Pinpoint the cell where the given text exists, returning its (X, Y) midpoint coordinate. 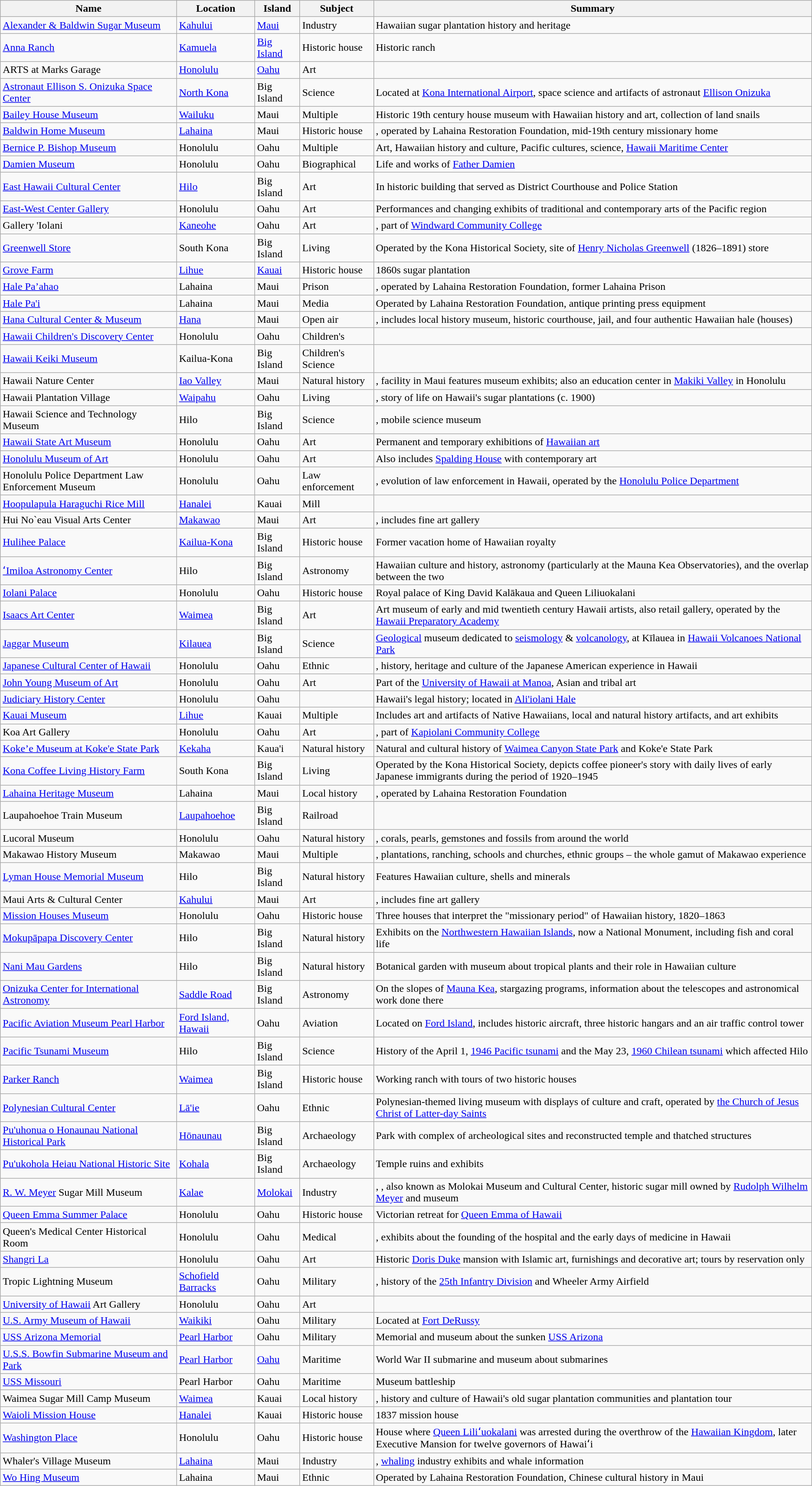
USS Missouri (88, 1382)
John Young Museum of Art (88, 682)
Medical (337, 1237)
, , also known as Molokai Museum and Cultural Center, historic sugar mill owned by Rudolph Wilhelm Meyer and museum (593, 1192)
Pu'uhonua o Honaunau National Historical Park (88, 1136)
Queen's Medical Center Historical Room (88, 1237)
Astronaut Ellison S. Onizuka Space Center (88, 92)
On the slopes of Mauna Kea, stargazing programs, information about the telescopes and astronomical work done there (593, 994)
Art museum of early and mid twentieth century Hawaii artists, also retail gallery, operated by the Hawaii Preparatory Academy (593, 615)
Media (337, 303)
Located on Ford Island, includes historic aircraft, three historic hangars and an air traffic control tower (593, 1023)
, story of life on Hawaii's sugar plantations (c. 1900) (593, 397)
Kaneohe (216, 225)
Geological museum dedicated to seismology & volcanology, at Kīlauea in Hawaii Volcanoes National Park (593, 644)
Koa Art Gallery (88, 732)
Kalae (216, 1192)
Also includes Spalding House with contemporary art (593, 459)
Lyman House Memorial Museum (88, 876)
, includes local history museum, historic courthouse, jail, and four authentic Hawaiian hale (houses) (593, 320)
Whaler's Village Museum (88, 1461)
Art, Hawaiian history and culture, Pacific cultures, science, Hawaii Maritime Center (593, 148)
Gallery 'Iolani (88, 225)
Hawaii Science and Technology Museum (88, 420)
Operated by Lahaina Restoration Foundation, Chinese cultural history in Maui (593, 1477)
In historic building that served as District Courthouse and Police Station (593, 187)
Hawaiian culture and history, astronomy (particularly at the Mauna Kea Observatories), and the overlap between the two (593, 570)
Operated by Lahaina Restoration Foundation, antique printing press equipment (593, 303)
Waioli Mission House (88, 1415)
Children's (337, 336)
Mokupāpapa Discovery Center (88, 938)
Located at Fort DeRussy (593, 1321)
East Hawaii Cultural Center (88, 187)
Honolulu Police Department Law Enforcement Museum (88, 481)
ARTS at Marks Garage (88, 70)
Park with complex of archeological sites and reconstructed temple and thatched structures (593, 1136)
Hawaii Keiki Museum (88, 358)
Tropic Lightning Museum (88, 1282)
Lucoral Museum (88, 838)
Bernice P. Bishop Museum (88, 148)
Parker Ranch (88, 1079)
Prison (337, 287)
University of Hawaii Art Gallery (88, 1304)
, operated by Lahaina Restoration Foundation (593, 793)
Isaacs Art Center (88, 615)
, evolution of law enforcement in Hawaii, operated by the Honolulu Police Department (593, 481)
Railroad (337, 816)
Mill (337, 503)
Honolulu Museum of Art (88, 459)
Greenwell Store (88, 247)
Kohala (216, 1164)
, part of Kapiolani Community College (593, 732)
Hana (216, 320)
Polynesian Cultural Center (88, 1107)
Includes art and artifacts of Native Hawaiians, local and natural history artifacts, and art exhibits (593, 715)
Island (277, 9)
Historic 19th century house museum with Hawaiian history and art, collection of land snails (593, 115)
Lahaina Heritage Museum (88, 793)
Polynesian-themed living museum with displays of culture and craft, operated by the Church of Jesus Christ of Latter-day Saints (593, 1107)
Aviation (337, 1023)
USS Arizona Memorial (88, 1337)
Memorial and museum about the sunken USS Arizona (593, 1337)
, history of the 25th Infantry Division and Wheeler Army Airfield (593, 1282)
Maui Arts & Cultural Center (88, 899)
Grove Farm (88, 270)
Pacific Aviation Museum Pearl Harbor (88, 1023)
Kauai Museum (88, 715)
Damien Museum (88, 164)
Queen Emma Summer Palace (88, 1214)
Located at Kona International Airport, space science and artifacts of astronaut Ellison Onizuka (593, 92)
Hale Pa'i (88, 303)
Wo Hing Museum (88, 1477)
Open air (337, 320)
Subject (337, 9)
Law enforcement (337, 481)
Temple ruins and exhibits (593, 1164)
, corals, pearls, gemstones and fossils from around the world (593, 838)
Molokai (277, 1192)
Anna Ranch (88, 48)
, mobile science museum (593, 420)
Name (88, 9)
Iolani Palace (88, 593)
Hoopulapula Haraguchi Rice Mill (88, 503)
Biographical (337, 164)
U.S. Army Museum of Hawaii (88, 1321)
Shangri La (88, 1259)
Botanical garden with museum about tropical plants and their role in Hawaiian culture (593, 967)
, exhibits about the founding of the hospital and the early days of medicine in Hawaii (593, 1237)
Hawaii Nature Center (88, 381)
, whaling industry exhibits and whale information (593, 1461)
Permanent and temporary exhibitions of Hawaiian art (593, 442)
Laupahoehoe Train Museum (88, 816)
R. W. Meyer Sugar Mill Museum (88, 1192)
Mission Houses Museum (88, 916)
Waipahu (216, 397)
Makawao History Museum (88, 854)
, operated by Lahaina Restoration Foundation, mid-19th century missionary home (593, 131)
Hawaiian sugar plantation history and heritage (593, 25)
Schofield Barracks (216, 1282)
Historic ranch (593, 48)
Bailey House Museum (88, 115)
Part of the University of Hawaii at Manoa, Asian and tribal art (593, 682)
Baldwin Home Museum (88, 131)
Pu'ukohola Heiau National Historic Site (88, 1164)
Hale Pa’ahao (88, 287)
House where Queen Liliʻuokalani was arrested during the overthrow of the Hawaiian Kingdom, later Executive Mansion for twelve governors of Hawaiʻi (593, 1438)
Kaua'i (277, 748)
Washington Place (88, 1438)
Judiciary History Center (88, 699)
Waikiki (216, 1321)
East-West Center Gallery (88, 209)
Pacific Tsunami Museum (88, 1051)
Summary (593, 9)
Children's Science (337, 358)
Natural and cultural history of Waimea Canyon State Park and Koke'e State Park (593, 748)
Victorian retreat for Queen Emma of Hawaii (593, 1214)
, operated by Lahaina Restoration Foundation, former Lahaina Prison (593, 287)
Waimea Sugar Mill Camp Museum (88, 1398)
Kilauea (216, 644)
Kona Coffee Living History Farm (88, 771)
Kekaha (216, 748)
, history and culture of Hawaii's old sugar plantation communities and plantation tour (593, 1398)
Alexander & Baldwin Sugar Museum (88, 25)
Laupahoehoe (216, 816)
Jaggar Museum (88, 644)
, history, heritage and culture of the Japanese American experience in Hawaii (593, 666)
Hawaii Children's Discovery Center (88, 336)
Royal palace of King David Kalākaua and Queen Liliuokalani (593, 593)
Operated by the Kona Historical Society, depicts coffee pioneer's story with daily lives of early Japanese immigrants during the period of 1920–1945 (593, 771)
History of the April 1, 1946 Pacific tsunami and the May 23, 1960 Chilean tsunami which affected Hilo (593, 1051)
, facility in Maui features museum exhibits; also an education center in Makiki Valley in Honolulu (593, 381)
Performances and changing exhibits of traditional and contemporary arts of the Pacific region (593, 209)
1860s sugar plantation (593, 270)
Life and works of Father Damien (593, 164)
, plantations, ranching, schools and churches, ethnic groups – the whole gamut of Makawao experience (593, 854)
Museum battleship (593, 1382)
Hulihee Palace (88, 542)
Kamuela (216, 48)
Nani Mau Gardens (88, 967)
Former vacation home of Hawaiian royalty (593, 542)
ʻImiloa Astronomy Center (88, 570)
Three houses that interpret the "missionary period" of Hawaiian history, 1820–1863 (593, 916)
Lā'ie (216, 1107)
Hana Cultural Center & Museum (88, 320)
Hōnaunau (216, 1136)
Iao Valley (216, 381)
Working ranch with tours of two historic houses (593, 1079)
, part of Windward Community College (593, 225)
Wailuku (216, 115)
Operated by the Kona Historical Society, site of Henry Nicholas Greenwell (1826–1891) store (593, 247)
Features Hawaiian culture, shells and minerals (593, 876)
Hui No`eau Visual Arts Center (88, 520)
Onizuka Center for International Astronomy (88, 994)
1837 mission house (593, 1415)
World War II submarine and museum about submarines (593, 1360)
Saddle Road (216, 994)
Hawaii State Art Museum (88, 442)
Hawaii's legal history; located in Ali'iolani Hale (593, 699)
Koke’e Museum at Koke'e State Park (88, 748)
Location (216, 9)
U.S.S. Bowfin Submarine Museum and Park (88, 1360)
Historic Doris Duke mansion with Islamic art, furnishings and decorative art; tours by reservation only (593, 1259)
Japanese Cultural Center of Hawaii (88, 666)
Exhibits on the Northwestern Hawaiian Islands, now a National Monument, including fish and coral life (593, 938)
Hawaii Plantation Village (88, 397)
Ford Island, Hawaii (216, 1023)
North Kona (216, 92)
